Provide the [X, Y] coordinate of the cell's center where the given text is located.  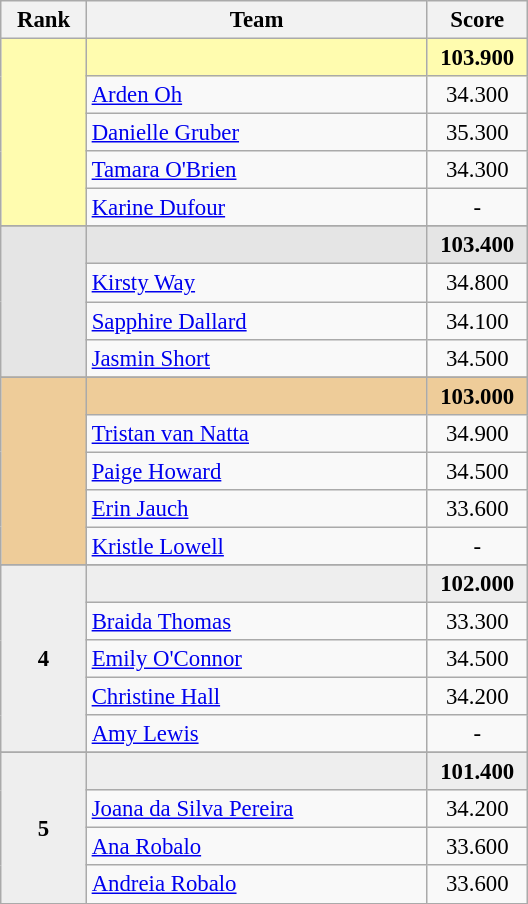
Jasmin Short [256, 358]
Amy Lewis [256, 734]
5 [44, 828]
Christine Hall [256, 697]
Rank [44, 20]
Team [256, 20]
33.300 [478, 621]
103.000 [478, 396]
102.000 [478, 584]
103.900 [478, 58]
35.300 [478, 133]
103.400 [478, 245]
Arden Oh [256, 95]
Score [478, 20]
Braida Thomas [256, 621]
34.900 [478, 433]
Kristle Lowell [256, 546]
Karine Dufour [256, 208]
Paige Howard [256, 471]
Tristan van Natta [256, 433]
4 [44, 659]
Erin Jauch [256, 509]
Sapphire Dallard [256, 321]
Danielle Gruber [256, 133]
34.800 [478, 283]
Tamara O'Brien [256, 170]
34.100 [478, 321]
Andreia Robalo [256, 885]
Kirsty Way [256, 283]
Emily O'Connor [256, 659]
101.400 [478, 772]
Ana Robalo [256, 847]
Joana da Silva Pereira [256, 809]
